Identify which cell holds the provided text, then report its [X, Y] central coordinate. 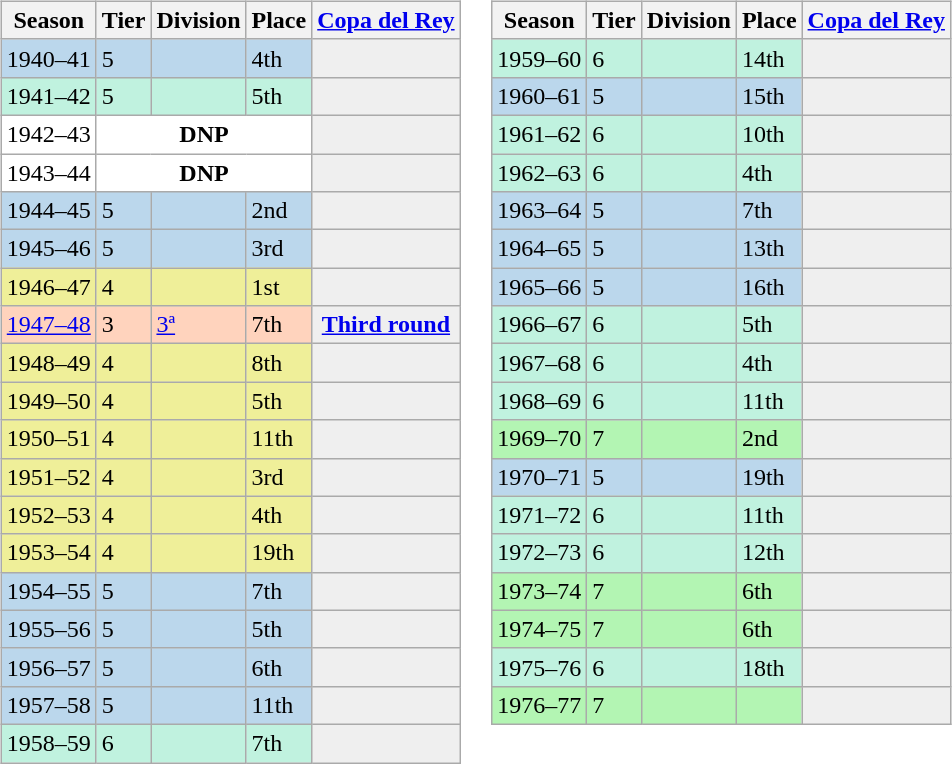
1970–71 [540, 477]
1969–70 [540, 439]
1954–55 [48, 591]
15th [769, 96]
1975–76 [540, 667]
1960–61 [540, 96]
1948–49 [48, 363]
1974–75 [540, 629]
1958–59 [48, 743]
1976–77 [540, 705]
1964–65 [540, 249]
3ª [198, 325]
1961–62 [540, 134]
1943–44 [48, 173]
1953–54 [48, 553]
1st [279, 287]
1971–72 [540, 515]
1963–64 [540, 211]
1950–51 [48, 439]
10th [769, 134]
1944–45 [48, 211]
16th [769, 287]
1973–74 [540, 591]
1947–48 [48, 325]
1966–67 [540, 325]
1967–68 [540, 363]
1941–42 [48, 96]
1965–66 [540, 287]
Third round [386, 325]
1972–73 [540, 553]
3 [124, 325]
1945–46 [48, 249]
12th [769, 553]
18th [769, 667]
13th [769, 249]
1951–52 [48, 477]
1959–60 [540, 58]
1955–56 [48, 629]
1956–57 [48, 667]
1968–69 [540, 401]
8th [279, 363]
1946–47 [48, 287]
1957–58 [48, 705]
1940–41 [48, 58]
1942–43 [48, 134]
1962–63 [540, 173]
1952–53 [48, 515]
14th [769, 58]
1949–50 [48, 401]
